Output the (x, y) coordinate of the center of the cell containing the given text.  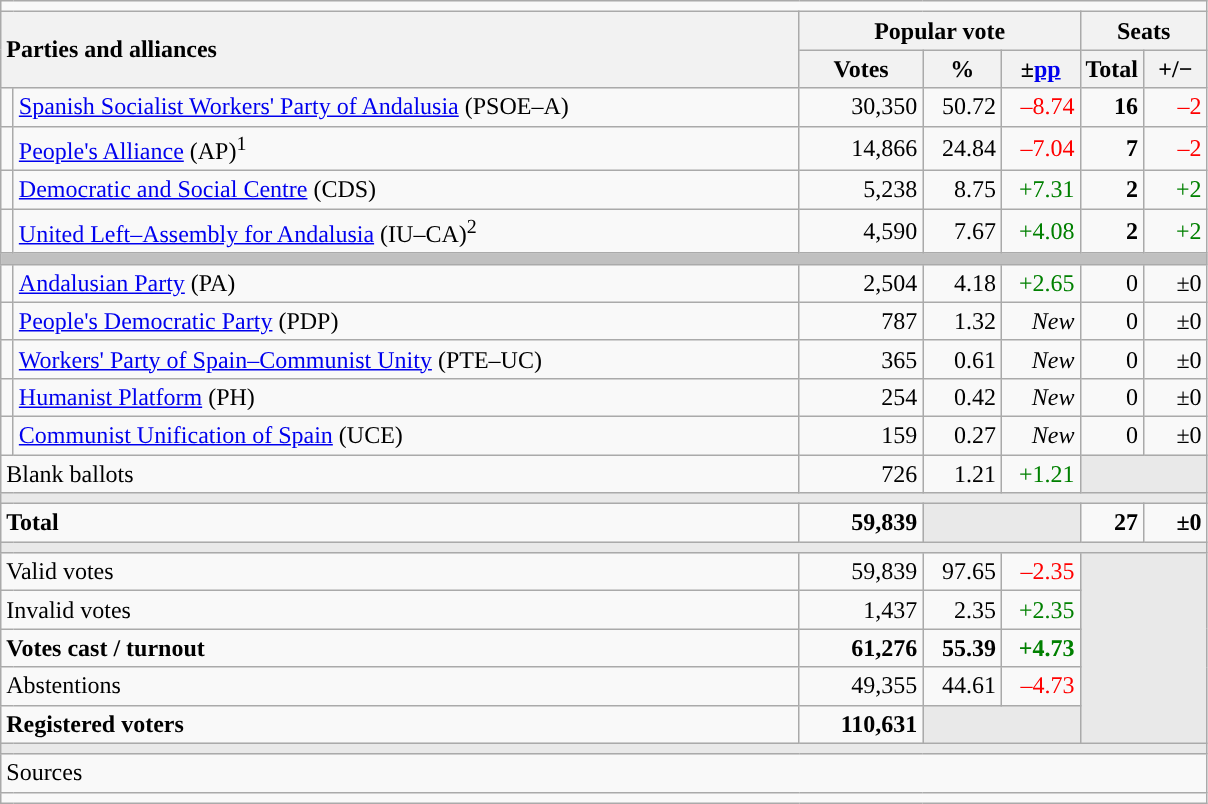
16 (1112, 107)
+7.31 (1040, 190)
Parties and alliances (400, 50)
–2.35 (1040, 572)
Valid votes (400, 572)
55.39 (962, 648)
Blank ballots (400, 474)
7 (1112, 148)
4,590 (861, 232)
97.65 (962, 572)
–7.04 (1040, 148)
Votes (861, 69)
4.18 (962, 283)
Invalid votes (400, 610)
Spanish Socialist Workers' Party of Andalusia (PSOE–A) (406, 107)
1.21 (962, 474)
% (962, 69)
254 (861, 397)
7.67 (962, 232)
726 (861, 474)
8.75 (962, 190)
2.35 (962, 610)
44.61 (962, 686)
+2.35 (1040, 610)
14,866 (861, 148)
Andalusian Party (PA) (406, 283)
±pp (1040, 69)
61,276 (861, 648)
Popular vote (940, 31)
+4.08 (1040, 232)
110,631 (861, 724)
5,238 (861, 190)
+1.21 (1040, 474)
365 (861, 359)
1.32 (962, 321)
Communist Unification of Spain (UCE) (406, 435)
United Left–Assembly for Andalusia (IU–CA)2 (406, 232)
159 (861, 435)
787 (861, 321)
27 (1112, 523)
–8.74 (1040, 107)
Workers' Party of Spain–Communist Unity (PTE–UC) (406, 359)
People's Alliance (AP)1 (406, 148)
49,355 (861, 686)
30,350 (861, 107)
0.61 (962, 359)
0.42 (962, 397)
Abstentions (400, 686)
2,504 (861, 283)
0.27 (962, 435)
+4.73 (1040, 648)
50.72 (962, 107)
People's Democratic Party (PDP) (406, 321)
+2.65 (1040, 283)
–4.73 (1040, 686)
Registered voters (400, 724)
Humanist Platform (PH) (406, 397)
24.84 (962, 148)
+/− (1176, 69)
Democratic and Social Centre (CDS) (406, 190)
Sources (604, 773)
Seats (1144, 31)
Votes cast / turnout (400, 648)
1,437 (861, 610)
